Find where the given text appears and provide that cell's center as [x, y] coordinate. 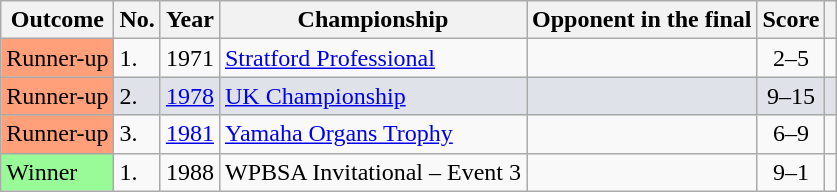
1971 [190, 58]
1981 [190, 134]
2. [137, 96]
3. [137, 134]
WPBSA Invitational – Event 3 [372, 172]
Stratford Professional [372, 58]
1988 [190, 172]
9–15 [791, 96]
Winner [58, 172]
UK Championship [372, 96]
No. [137, 20]
Opponent in the final [641, 20]
Outcome [58, 20]
1978 [190, 96]
Championship [372, 20]
2–5 [791, 58]
9–1 [791, 172]
Score [791, 20]
Yamaha Organs Trophy [372, 134]
Year [190, 20]
6–9 [791, 134]
